Capture the cell that displays the provided text and extract its [X, Y] central coordinate. 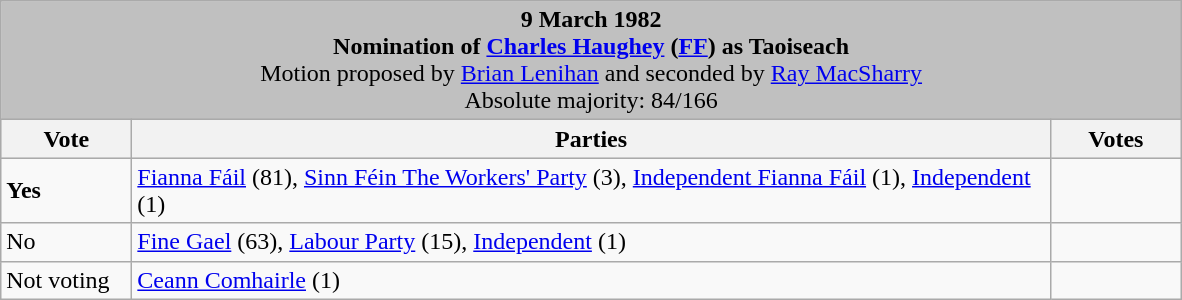
Ceann Comhairle (1) [592, 280]
Votes [1116, 139]
Yes [66, 190]
9 March 1982Nomination of Charles Haughey (FF) as TaoiseachMotion proposed by Brian Lenihan and seconded by Ray MacSharryAbsolute majority: 84/166 [592, 60]
Not voting [66, 280]
No [66, 242]
Fianna Fáil (81), Sinn Féin The Workers' Party (3), Independent Fianna Fáil (1), Independent (1) [592, 190]
Parties [592, 139]
Vote [66, 139]
Fine Gael (63), Labour Party (15), Independent (1) [592, 242]
